Identify which cell holds the provided text, then report its (X, Y) central coordinate. 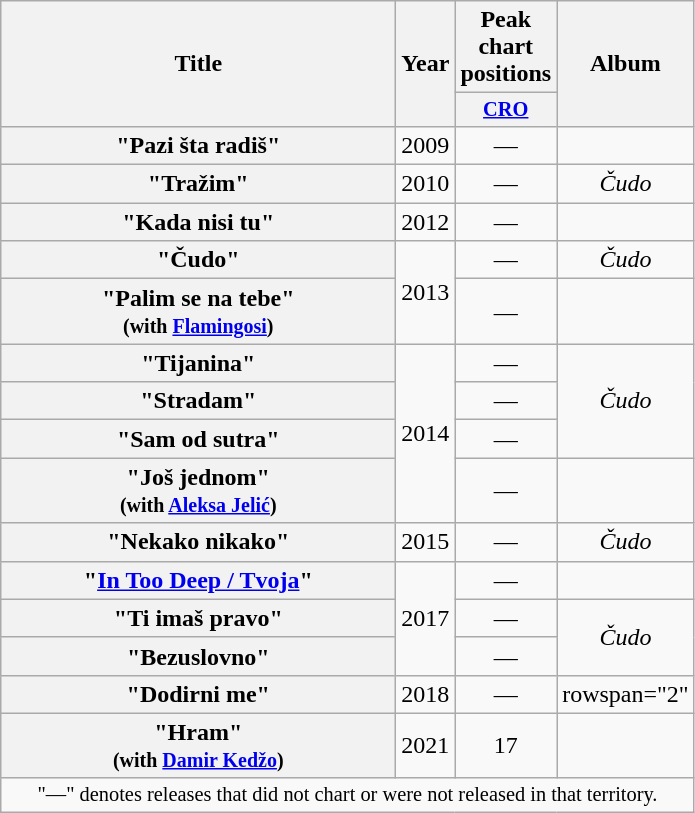
2012 (426, 222)
rowspan="2" (626, 694)
Peak chart positions (506, 47)
2013 (426, 292)
Year (426, 64)
"Tražim" (198, 184)
Title (198, 64)
"Ti imaš pravo" (198, 618)
"In Too Deep / Tvoja" (198, 580)
"Tijanina" (198, 363)
2021 (426, 746)
2018 (426, 694)
"Stradam" (198, 401)
"Nekako nikako" (198, 542)
"Čudo" (198, 260)
"Dodirni me" (198, 694)
"—" denotes releases that did not chart or were not released in that territory. (348, 795)
"Palim se na tebe"(with Flamingosi) (198, 312)
"Pazi šta radiš" (198, 145)
Album (626, 64)
2010 (426, 184)
CRO (506, 110)
"Još jednom"(with Aleksa Jelić) (198, 490)
2014 (426, 434)
"Bezuslovno" (198, 656)
"Hram"(with Damir Kedžo) (198, 746)
"Kada nisi tu" (198, 222)
17 (506, 746)
"Sam od sutra" (198, 439)
2009 (426, 145)
2015 (426, 542)
2017 (426, 618)
